Provide the (X, Y) coordinate of the cell's center where the given text is located.  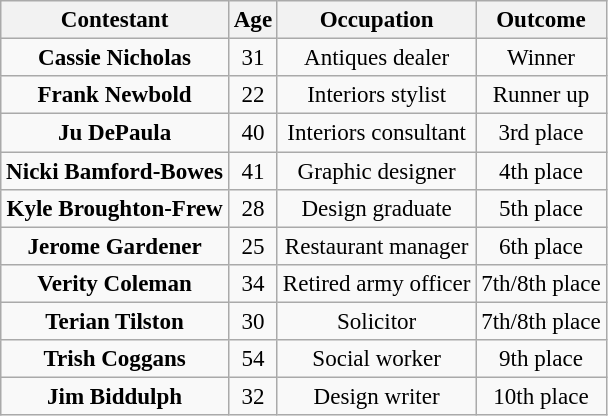
Runner up (541, 95)
54 (252, 359)
Age (252, 20)
34 (252, 284)
Terian Tilston (115, 322)
Verity Coleman (115, 284)
40 (252, 133)
22 (252, 95)
31 (252, 58)
Contestant (115, 20)
Graphic designer (376, 171)
Cassie Nicholas (115, 58)
Jerome Gardener (115, 246)
Ju DePaula (115, 133)
Outcome (541, 20)
Occupation (376, 20)
Solicitor (376, 322)
10th place (541, 397)
Interiors consultant (376, 133)
Design writer (376, 397)
9th place (541, 359)
28 (252, 209)
5th place (541, 209)
Interiors stylist (376, 95)
Winner (541, 58)
Restaurant manager (376, 246)
Design graduate (376, 209)
25 (252, 246)
32 (252, 397)
3rd place (541, 133)
Kyle Broughton-Frew (115, 209)
30 (252, 322)
Trish Coggans (115, 359)
4th place (541, 171)
Jim Biddulph (115, 397)
Social worker (376, 359)
Frank Newbold (115, 95)
Nicki Bamford-Bowes (115, 171)
Retired army officer (376, 284)
Antiques dealer (376, 58)
6th place (541, 246)
41 (252, 171)
